Pinpoint the cell where the given text exists, returning its (x, y) midpoint coordinate. 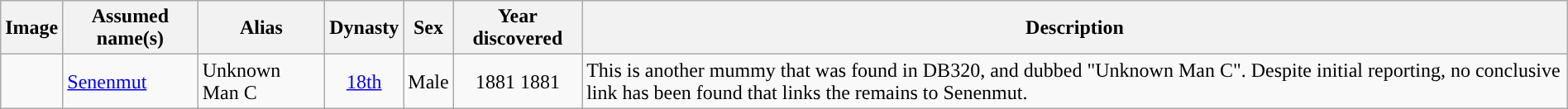
Male (428, 81)
Alias (261, 28)
Dynasty (364, 28)
18th (364, 81)
Assumed name(s) (131, 28)
Year discovered (518, 28)
Senenmut (131, 81)
Unknown Man C (261, 81)
Sex (428, 28)
Description (1075, 28)
Image (31, 28)
1881 1881 (518, 81)
